Pinpoint the cell where the given text exists, returning its [X, Y] midpoint coordinate. 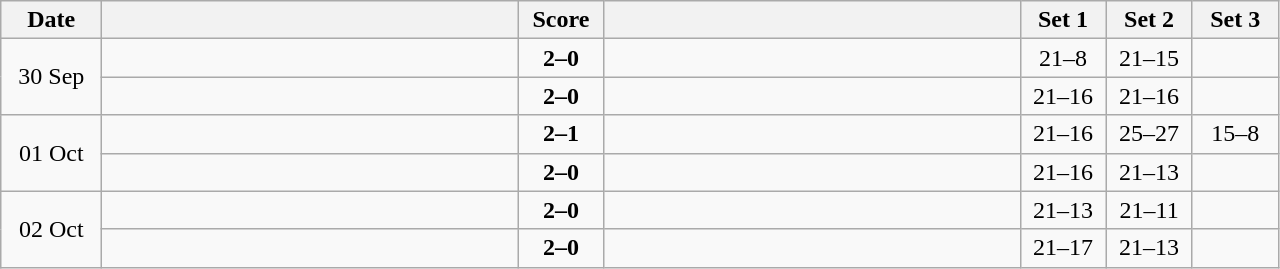
Set 3 [1235, 20]
30 Sep [52, 77]
Score [561, 20]
25–27 [1149, 134]
01 Oct [52, 153]
Date [52, 20]
15–8 [1235, 134]
21–11 [1149, 210]
21–15 [1149, 58]
Set 2 [1149, 20]
21–8 [1063, 58]
02 Oct [52, 229]
2–1 [561, 134]
Set 1 [1063, 20]
21–17 [1063, 248]
